For the text-containing cell, return its midpoint in [x, y] coordinate format. 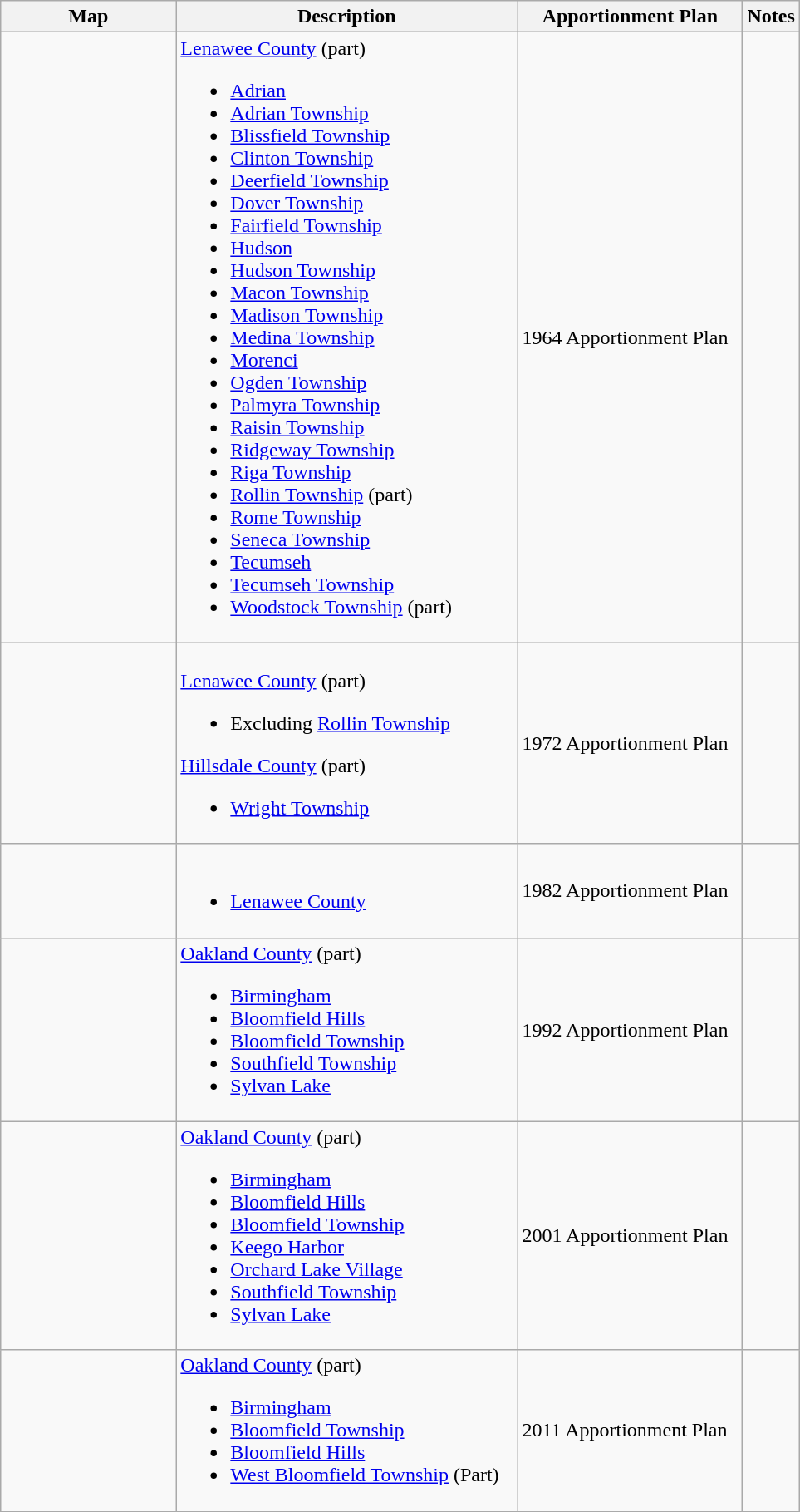
Lenawee County [347, 891]
1964 Apportionment Plan [630, 337]
Description [347, 17]
2011 Apportionment Plan [630, 1431]
2001 Apportionment Plan [630, 1235]
1972 Apportionment Plan [630, 743]
1992 Apportionment Plan [630, 1029]
Apportionment Plan [630, 17]
Oakland County (part)BirminghamBloomfield TownshipBloomfield HillsWest Bloomfield Township (Part) [347, 1431]
1982 Apportionment Plan [630, 891]
Oakland County (part)BirminghamBloomfield HillsBloomfield TownshipKeego HarborOrchard Lake VillageSouthfield TownshipSylvan Lake [347, 1235]
Lenawee County (part)Excluding Rollin TownshipHillsdale County (part)Wright Township [347, 743]
Notes [771, 17]
Oakland County (part)BirminghamBloomfield HillsBloomfield TownshipSouthfield TownshipSylvan Lake [347, 1029]
Map [88, 17]
